For the text-containing cell, return its midpoint in [X, Y] coordinate format. 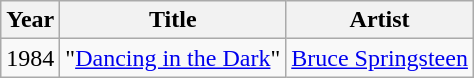
"Dancing in the Dark" [173, 58]
Artist [380, 20]
Bruce Springsteen [380, 58]
1984 [30, 58]
Year [30, 20]
Title [173, 20]
